Pinpoint the cell where the given text exists, returning its (X, Y) midpoint coordinate. 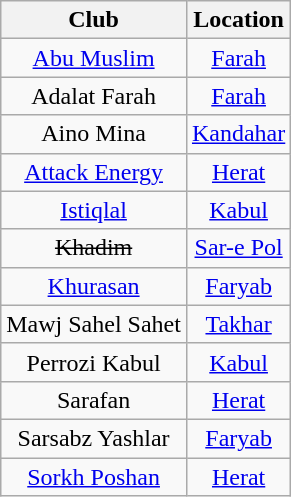
Aino Mina (94, 134)
Location (238, 20)
Sar-e Pol (238, 248)
Sarafan (94, 400)
Attack Energy (94, 172)
Istiqlal (94, 210)
Mawj Sahel Sahet (94, 324)
Sarsabz Yashlar (94, 438)
Club (94, 20)
Perrozi Kabul (94, 362)
Khurasan (94, 286)
Kandahar (238, 134)
Sorkh Poshan (94, 477)
Abu Muslim (94, 58)
Adalat Farah (94, 96)
Takhar (238, 324)
Khadim (94, 248)
